Pinpoint the cell where the given text exists, returning its [x, y] midpoint coordinate. 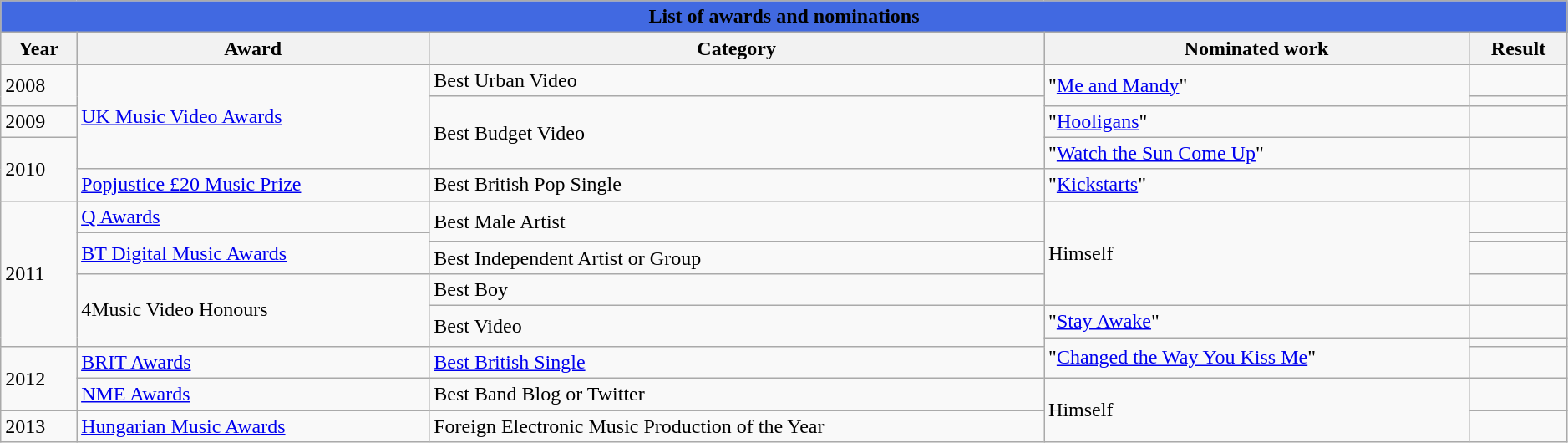
"Hooligans" [1256, 121]
NME Awards [253, 395]
Popjustice £20 Music Prize [253, 185]
Best Urban Video [737, 80]
Q Awards [253, 216]
Nominated work [1256, 48]
List of awards and nominations [784, 17]
"Watch the Sun Come Up" [1256, 153]
2012 [38, 379]
Foreign Electronic Music Production of the Year [737, 426]
Best Independent Artist or Group [737, 257]
BT Digital Music Awards [253, 252]
UK Music Video Awards [253, 117]
2010 [38, 169]
"Changed the Way You Kiss Me" [1256, 358]
Result [1519, 48]
"Stay Awake" [1256, 321]
4Music Video Honours [253, 309]
Best Video [737, 326]
2013 [38, 426]
Best Band Blog or Twitter [737, 395]
Award [253, 48]
Best British Pop Single [737, 185]
Best Boy [737, 289]
Best Male Artist [737, 221]
2008 [38, 85]
Hungarian Music Awards [253, 426]
Category [737, 48]
2011 [38, 273]
Best Budget Video [737, 132]
2009 [38, 121]
Year [38, 48]
"Kickstarts" [1256, 185]
Best British Single [737, 363]
"Me and Mandy" [1256, 85]
BRIT Awards [253, 363]
